For the text-containing cell, return its midpoint in [X, Y] coordinate format. 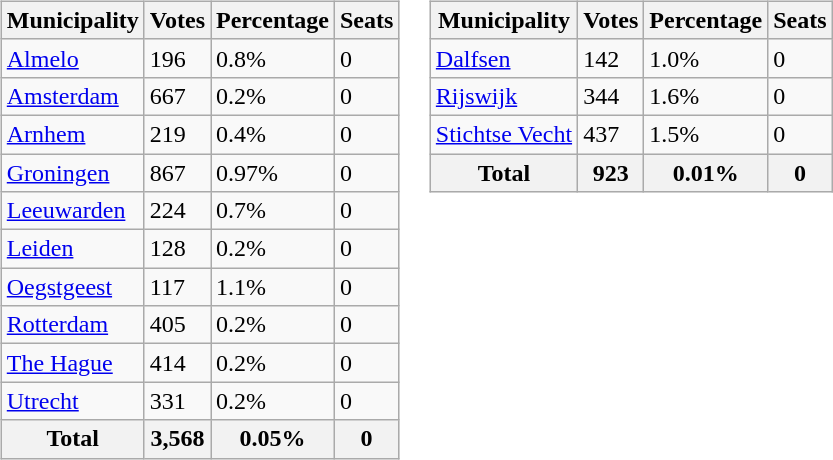
414 [177, 363]
Dalfsen [504, 58]
Leiden [72, 249]
0.97% [273, 173]
867 [177, 173]
128 [177, 249]
923 [611, 173]
Utrecht [72, 401]
331 [177, 401]
3,568 [177, 439]
142 [611, 58]
Stichtse Vecht [504, 134]
1.0% [706, 58]
224 [177, 211]
196 [177, 58]
Groningen [72, 173]
1.5% [706, 134]
1.1% [273, 287]
437 [611, 134]
667 [177, 96]
1.6% [706, 96]
Oegstgeest [72, 287]
Arnhem [72, 134]
Rijswijk [504, 96]
0.05% [273, 439]
The Hague [72, 363]
117 [177, 287]
Leeuwarden [72, 211]
0.8% [273, 58]
0.4% [273, 134]
Rotterdam [72, 325]
405 [177, 325]
Almelo [72, 58]
0.7% [273, 211]
219 [177, 134]
0.01% [706, 173]
344 [611, 96]
Amsterdam [72, 96]
